Identify which cell holds the provided text, then report its (X, Y) central coordinate. 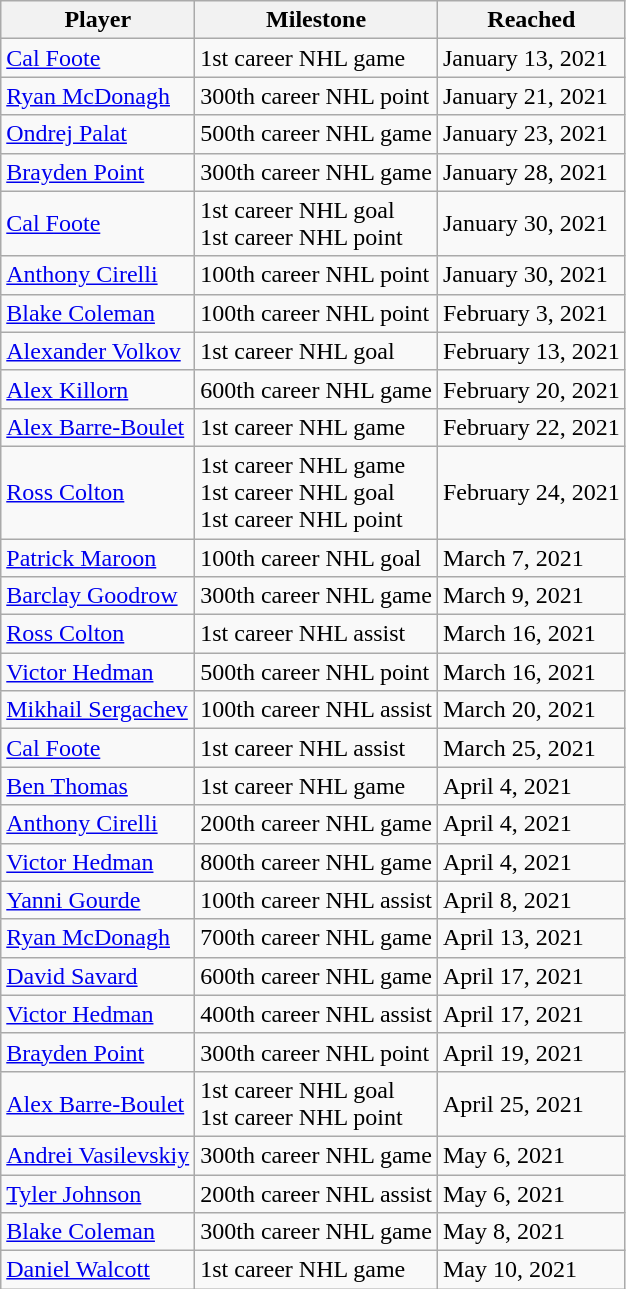
April 13, 2021 (531, 938)
Patrick Maroon (98, 557)
1st career NHL goal (316, 351)
February 20, 2021 (531, 389)
May 10, 2021 (531, 1270)
February 24, 2021 (531, 492)
Andrei Vasilevskiy (98, 1155)
January 28, 2021 (531, 172)
David Savard (98, 976)
February 13, 2021 (531, 351)
Alexander Volkov (98, 351)
400th career NHL assist (316, 1014)
January 13, 2021 (531, 58)
April 25, 2021 (531, 1104)
200th career NHL assist (316, 1193)
January 21, 2021 (531, 96)
200th career NHL game (316, 824)
Barclay Goodrow (98, 596)
March 25, 2021 (531, 748)
Ben Thomas (98, 786)
February 22, 2021 (531, 427)
January 23, 2021 (531, 134)
Yanni Gourde (98, 900)
800th career NHL game (316, 862)
March 7, 2021 (531, 557)
Alex Killorn (98, 389)
Tyler Johnson (98, 1193)
Milestone (316, 20)
Mikhail Sergachev (98, 710)
May 8, 2021 (531, 1232)
Reached (531, 20)
April 8, 2021 (531, 900)
Player (98, 20)
Daniel Walcott (98, 1270)
March 20, 2021 (531, 710)
Ondrej Palat (98, 134)
March 9, 2021 (531, 596)
1st career NHL game1st career NHL goal1st career NHL point (316, 492)
500th career NHL point (316, 672)
500th career NHL game (316, 134)
700th career NHL game (316, 938)
100th career NHL goal (316, 557)
February 3, 2021 (531, 313)
April 19, 2021 (531, 1052)
